Identify which cell holds the provided text, then report its [X, Y] central coordinate. 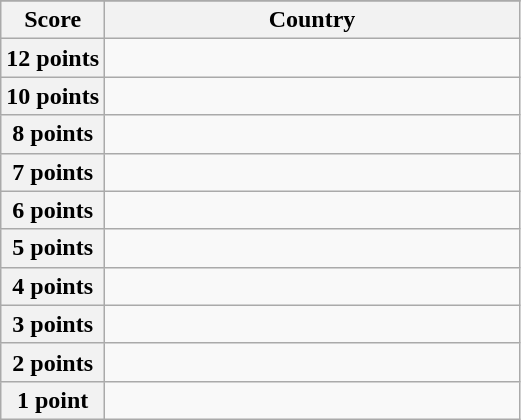
4 points [53, 286]
6 points [53, 210]
10 points [53, 96]
5 points [53, 248]
7 points [53, 172]
2 points [53, 362]
12 points [53, 58]
8 points [53, 134]
Country [312, 20]
3 points [53, 324]
1 point [53, 400]
Score [53, 20]
